Provide the (X, Y) coordinate of the cell's center where the given text is located.  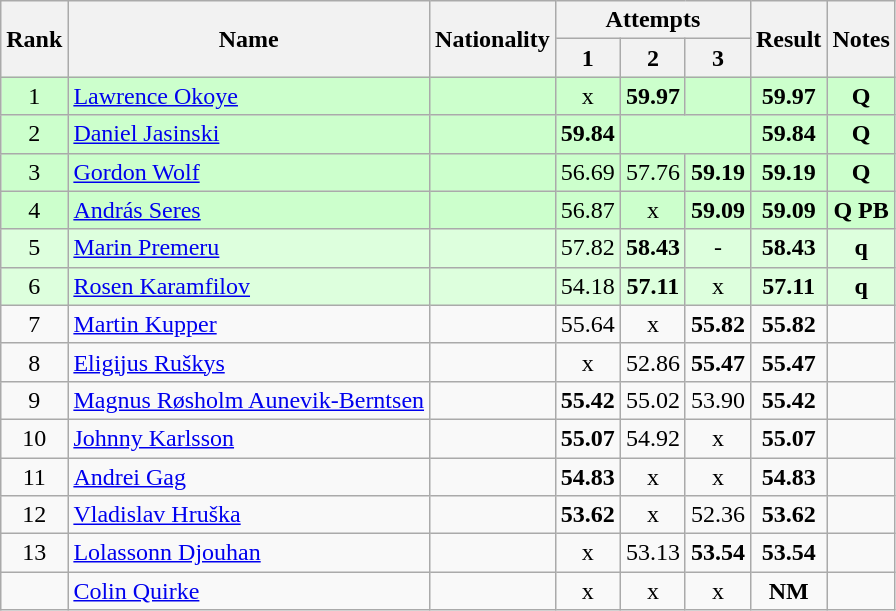
Notes (861, 39)
52.86 (652, 362)
11 (34, 477)
57.82 (588, 248)
9 (34, 400)
András Seres (249, 210)
Andrei Gag (249, 477)
Marin Premeru (249, 248)
Eligijus Ruškys (249, 362)
54.18 (588, 286)
55.02 (652, 400)
4 (34, 210)
Lolassonn Djouhan (249, 553)
Magnus Røsholm Aunevik-Berntsen (249, 400)
Martin Kupper (249, 324)
55.64 (588, 324)
52.36 (718, 515)
NM (788, 591)
54.92 (652, 438)
8 (34, 362)
13 (34, 553)
5 (34, 248)
Vladislav Hruška (249, 515)
Rosen Karamfilov (249, 286)
Lawrence Okoye (249, 96)
Q PB (861, 210)
Result (788, 39)
57.76 (652, 172)
Daniel Jasinski (249, 134)
Nationality (493, 39)
12 (34, 515)
53.13 (652, 553)
Colin Quirke (249, 591)
Rank (34, 39)
Johnny Karlsson (249, 438)
- (718, 248)
10 (34, 438)
6 (34, 286)
7 (34, 324)
56.69 (588, 172)
Attempts (652, 20)
Name (249, 39)
Gordon Wolf (249, 172)
56.87 (588, 210)
53.90 (718, 400)
